Identify which cell holds the provided text, then report its (x, y) central coordinate. 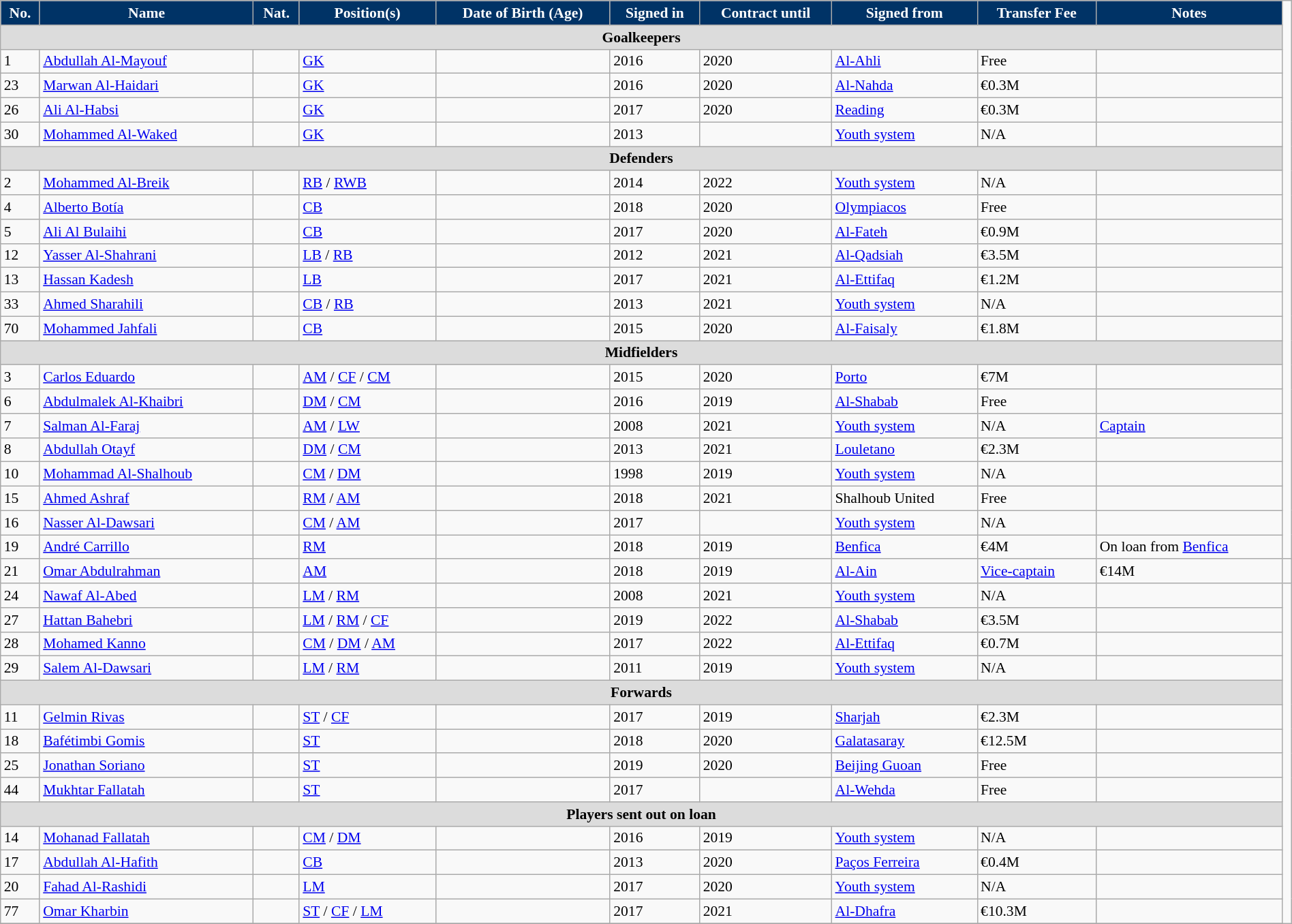
2011 (654, 668)
Midfielders (642, 353)
Omar Abdulrahman (147, 572)
Captain (1190, 426)
77 (20, 911)
Mohanad Fallatah (147, 838)
Forwards (642, 693)
1 (20, 61)
Al-Dhafra (904, 911)
€0.4M (1037, 863)
21 (20, 572)
Abdulmalek Al-Khaibri (147, 401)
Date of Birth (Age) (523, 13)
Ahmed Sharahili (147, 305)
Marwan Al-Haidari (147, 86)
€7M (1037, 378)
Players sent out on loan (642, 814)
Fahad Al-Rashidi (147, 887)
Louletano (904, 450)
28 (20, 644)
27 (20, 620)
Mukhtar Fallatah (147, 790)
AM / LW (367, 426)
25 (20, 766)
CB / RB (367, 305)
Nat. (277, 13)
13 (20, 280)
6 (20, 401)
24 (20, 596)
Hassan Kadesh (147, 280)
17 (20, 863)
11 (20, 717)
10 (20, 474)
€12.5M (1037, 741)
Olympiacos (904, 207)
7 (20, 426)
33 (20, 305)
CM / DM / AM (367, 644)
Alberto Botía (147, 207)
Ali Al-Habsi (147, 110)
12 (20, 256)
Gelmin Rivas (147, 717)
RB / RWB (367, 183)
Abdullah Al-Hafith (147, 863)
Bafétimbi Gomis (147, 741)
RM / AM (367, 499)
70 (20, 328)
14 (20, 838)
1998 (654, 474)
2014 (654, 183)
Shalhoub United (904, 499)
No. (20, 13)
AM (367, 572)
CM / AM (367, 523)
30 (20, 134)
Yasser Al-Shahrani (147, 256)
Benfica (904, 547)
Al-Nahda (904, 86)
Salman Al-Faraj (147, 426)
Signed in (654, 13)
Al-Ahli (904, 61)
5 (20, 232)
Al-Faisaly (904, 328)
LM / RM / CF (367, 620)
2012 (654, 256)
€4M (1037, 547)
Nasser Al-Dawsari (147, 523)
Mohammed Al-Breik (147, 183)
Beijing Guoan (904, 766)
Sharjah (904, 717)
Defenders (642, 159)
€0.9M (1037, 232)
4 (20, 207)
Nawaf Al-Abed (147, 596)
On loan from Benfica (1190, 547)
Omar Kharbin (147, 911)
€14M (1190, 572)
Jonathan Soriano (147, 766)
Galatasaray (904, 741)
Position(s) (367, 13)
ST / CF / LM (367, 911)
23 (20, 86)
16 (20, 523)
€1.2M (1037, 280)
€10.3M (1037, 911)
26 (20, 110)
AM / CF / CM (367, 378)
8 (20, 450)
LB (367, 280)
Ahmed Ashraf (147, 499)
André Carrillo (147, 547)
Hattan Bahebri (147, 620)
Al-Ain (904, 572)
Salem Al-Dawsari (147, 668)
Mohammed Jahfali (147, 328)
Ali Al Bulaihi (147, 232)
Reading (904, 110)
Al-Qadsiah (904, 256)
Mohammad Al-Shalhoub (147, 474)
€1.8M (1037, 328)
ST / CF (367, 717)
Transfer Fee (1037, 13)
20 (20, 887)
€0.7M (1037, 644)
Signed from (904, 13)
18 (20, 741)
2 (20, 183)
15 (20, 499)
RM (367, 547)
Mohamed Kanno (147, 644)
Contract until (766, 13)
Name (147, 13)
Vice-captain (1037, 572)
19 (20, 547)
Goalkeepers (642, 37)
Al-Fateh (904, 232)
LM (367, 887)
3 (20, 378)
Mohammed Al-Waked (147, 134)
Paços Ferreira (904, 863)
Notes (1190, 13)
44 (20, 790)
Al-Wehda (904, 790)
Abdullah Otayf (147, 450)
29 (20, 668)
Abdullah Al-Mayouf (147, 61)
Carlos Eduardo (147, 378)
LB / RB (367, 256)
Porto (904, 378)
